Return (X, Y) of the center of cell containing provided text 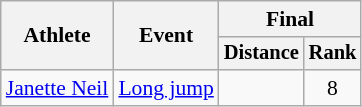
Janette Neil (58, 88)
Distance (262, 54)
8 (333, 88)
Final (290, 19)
Event (166, 36)
Rank (333, 54)
Long jump (166, 88)
Athlete (58, 36)
